Locate the cell with the specified text and output its [X, Y] center coordinate. 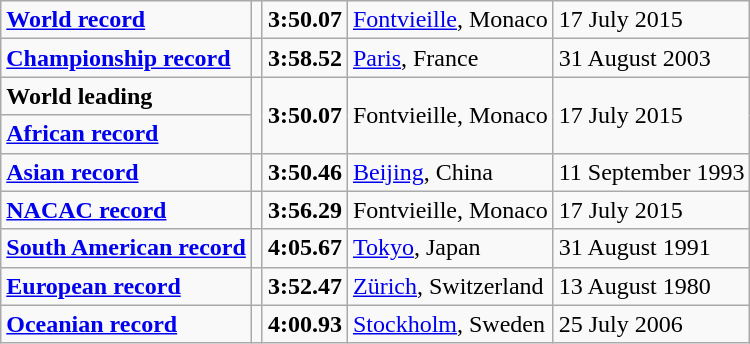
Asian record [126, 172]
31 August 1991 [652, 248]
South American record [126, 248]
3:56.29 [304, 210]
Oceanian record [126, 324]
Championship record [126, 58]
3:50.46 [304, 172]
Zürich, Switzerland [450, 286]
Tokyo, Japan [450, 248]
European record [126, 286]
11 September 1993 [652, 172]
Beijing, China [450, 172]
4:05.67 [304, 248]
31 August 2003 [652, 58]
4:00.93 [304, 324]
NACAC record [126, 210]
Paris, France [450, 58]
African record [126, 134]
World record [126, 20]
3:52.47 [304, 286]
Stockholm, Sweden [450, 324]
25 July 2006 [652, 324]
13 August 1980 [652, 286]
World leading [126, 96]
3:58.52 [304, 58]
